Capture the cell that displays the provided text and extract its (x, y) central coordinate. 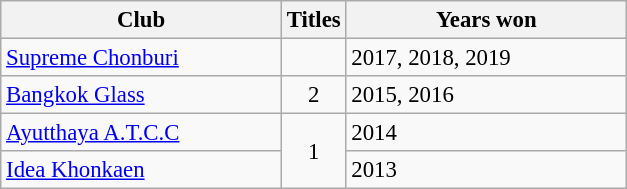
Idea Khonkaen (142, 170)
Years won (486, 20)
2 (314, 95)
2013 (486, 170)
Ayutthaya A.T.C.C (142, 133)
1 (314, 152)
Supreme Chonburi (142, 58)
Titles (314, 20)
2017, 2018, 2019 (486, 58)
Bangkok Glass (142, 95)
2015, 2016 (486, 95)
Club (142, 20)
2014 (486, 133)
